Return [x, y] of the center of cell containing provided text 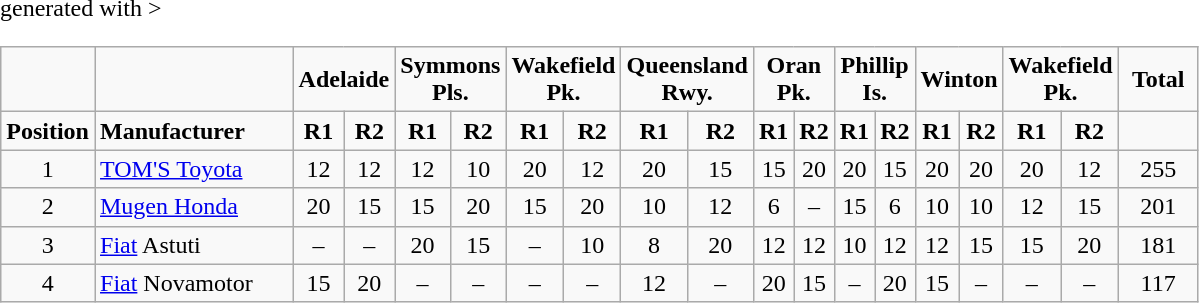
255 [1158, 169]
Queensland Rwy. [687, 80]
1 [48, 169]
Oran Pk. [794, 80]
Fiat Astuti [194, 245]
Mugen Honda [194, 207]
Adelaide [344, 80]
117 [1158, 283]
Winton [959, 80]
3 [48, 245]
4 [48, 283]
Symmons Pls. [450, 80]
Fiat Novamotor [194, 283]
Manufacturer [194, 131]
201 [1158, 207]
181 [1158, 245]
2 [48, 207]
TOM'S Toyota [194, 169]
Position [48, 131]
Phillip Is. [874, 80]
Total [1158, 80]
8 [654, 245]
